Determine the [x, y] coordinate at the center of the cell enclosing the given text.  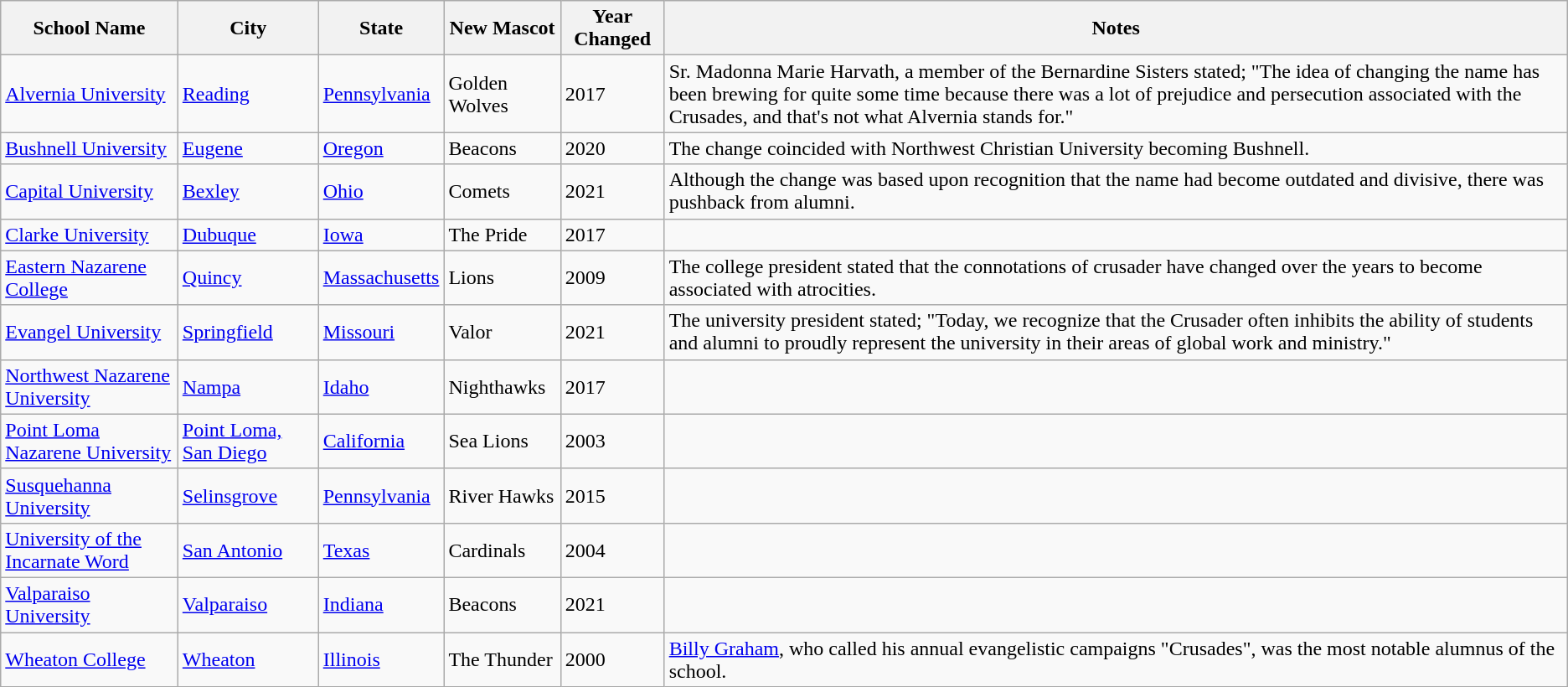
California [381, 441]
Valparaiso [248, 605]
Clarke University [90, 235]
Illinois [381, 659]
Eastern Nazarene College [90, 278]
Capital University [90, 191]
Nampa [248, 387]
The Pride [503, 235]
Valor [503, 332]
Missouri [381, 332]
2003 [612, 441]
Massachusetts [381, 278]
Reading [248, 94]
Wheaton [248, 659]
University of the Incarnate Word [90, 550]
Point Loma, San Diego [248, 441]
Northwest Nazarene University [90, 387]
Texas [381, 550]
Comets [503, 191]
Sea Lions [503, 441]
Indiana [381, 605]
Although the change was based upon recognition that the name had become outdated and divisive, there was pushback from alumni. [1116, 191]
Idaho [381, 387]
Nighthawks [503, 387]
The Thunder [503, 659]
Dubuque [248, 235]
2020 [612, 148]
Bexley [248, 191]
Alvernia University [90, 94]
State [381, 28]
Selinsgrove [248, 496]
River Hawks [503, 496]
Evangel University [90, 332]
Notes [1116, 28]
Springfield [248, 332]
Golden Wolves [503, 94]
2004 [612, 550]
New Mascot [503, 28]
Bushnell University [90, 148]
Point Loma Nazarene University [90, 441]
San Antonio [248, 550]
2000 [612, 659]
Lions [503, 278]
City [248, 28]
2009 [612, 278]
Valparaiso University [90, 605]
Iowa [381, 235]
Quincy [248, 278]
Wheaton College [90, 659]
The college president stated that the connotations of crusader have changed over the years to become associated with atrocities. [1116, 278]
Year Changed [612, 28]
2015 [612, 496]
Billy Graham, who called his annual evangelistic campaigns "Crusades", was the most notable alumnus of the school. [1116, 659]
Susquehanna University [90, 496]
Cardinals [503, 550]
Eugene [248, 148]
The change coincided with Northwest Christian University becoming Bushnell. [1116, 148]
Oregon [381, 148]
Ohio [381, 191]
School Name [90, 28]
